Return (X, Y) of the center of cell containing provided text 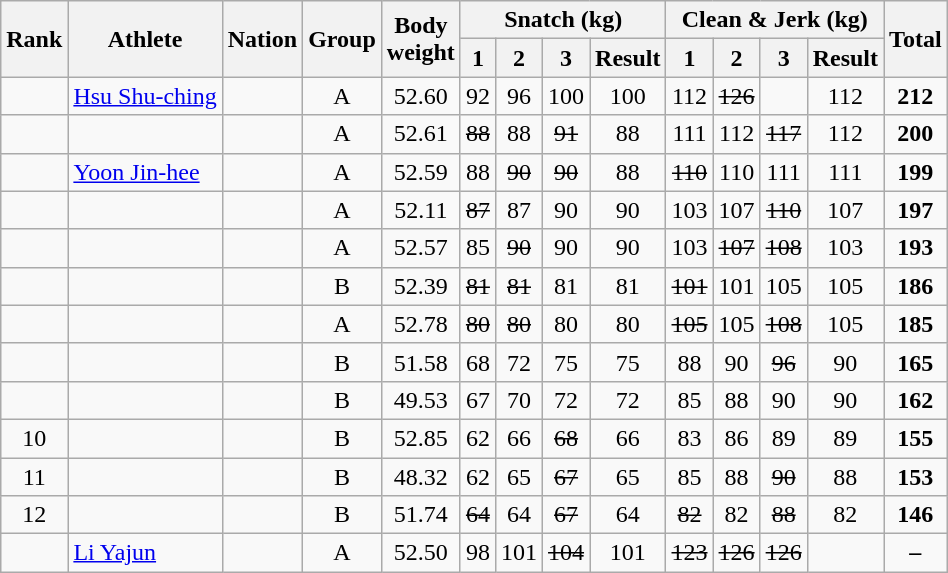
52.60 (420, 96)
51.58 (420, 362)
197 (916, 210)
52.11 (420, 210)
48.32 (420, 477)
165 (916, 362)
11 (34, 477)
Nation (262, 39)
83 (690, 438)
200 (916, 134)
Rank (34, 39)
52.59 (420, 172)
Group (342, 39)
92 (478, 96)
52.50 (420, 553)
162 (916, 400)
Snatch (kg) (563, 20)
52.61 (420, 134)
Yoon Jin-hee (145, 172)
Total (916, 39)
153 (916, 477)
70 (518, 400)
10 (34, 438)
Clean & Jerk (kg) (775, 20)
Bodyweight (420, 39)
185 (916, 324)
52.57 (420, 248)
12 (34, 515)
52.85 (420, 438)
51.74 (420, 515)
49.53 (420, 400)
212 (916, 96)
146 (916, 515)
52.39 (420, 286)
Li Yajun (145, 553)
52.78 (420, 324)
– (916, 553)
123 (690, 553)
199 (916, 172)
Athlete (145, 39)
193 (916, 248)
117 (784, 134)
91 (566, 134)
Hsu Shu-ching (145, 96)
86 (736, 438)
155 (916, 438)
98 (478, 553)
104 (566, 553)
186 (916, 286)
